Locate the cell with the specified text and output its (x, y) center coordinate. 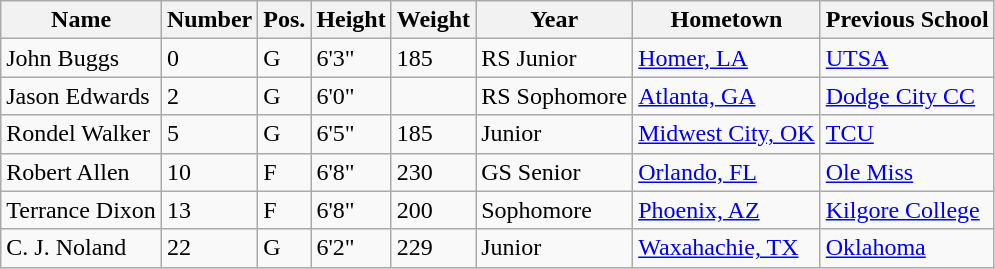
Waxahachie, TX (727, 248)
13 (209, 210)
0 (209, 58)
UTSA (907, 58)
Orlando, FL (727, 172)
10 (209, 172)
Weight (433, 20)
Jason Edwards (82, 96)
Sophomore (554, 210)
Phoenix, AZ (727, 210)
6'0" (351, 96)
Hometown (727, 20)
RS Sophomore (554, 96)
TCU (907, 134)
5 (209, 134)
229 (433, 248)
Year (554, 20)
Rondel Walker (82, 134)
GS Senior (554, 172)
Pos. (284, 20)
Midwest City, OK (727, 134)
Ole Miss (907, 172)
RS Junior (554, 58)
230 (433, 172)
Homer, LA (727, 58)
Height (351, 20)
6'5" (351, 134)
Name (82, 20)
Dodge City CC (907, 96)
200 (433, 210)
Kilgore College (907, 210)
Number (209, 20)
Oklahoma (907, 248)
Atlanta, GA (727, 96)
Robert Allen (82, 172)
6'3" (351, 58)
2 (209, 96)
C. J. Noland (82, 248)
Terrance Dixon (82, 210)
John Buggs (82, 58)
22 (209, 248)
Previous School (907, 20)
6'2" (351, 248)
